Return [X, Y] of the center of cell containing provided text 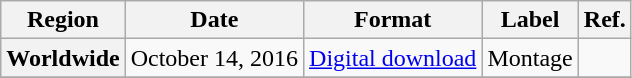
Region [63, 20]
October 14, 2016 [214, 58]
Date [214, 20]
Montage [530, 58]
Digital download [393, 58]
Format [393, 20]
Worldwide [63, 58]
Ref. [604, 20]
Label [530, 20]
